From the cell containing the given text, extract its center point as (X, Y) coordinate. 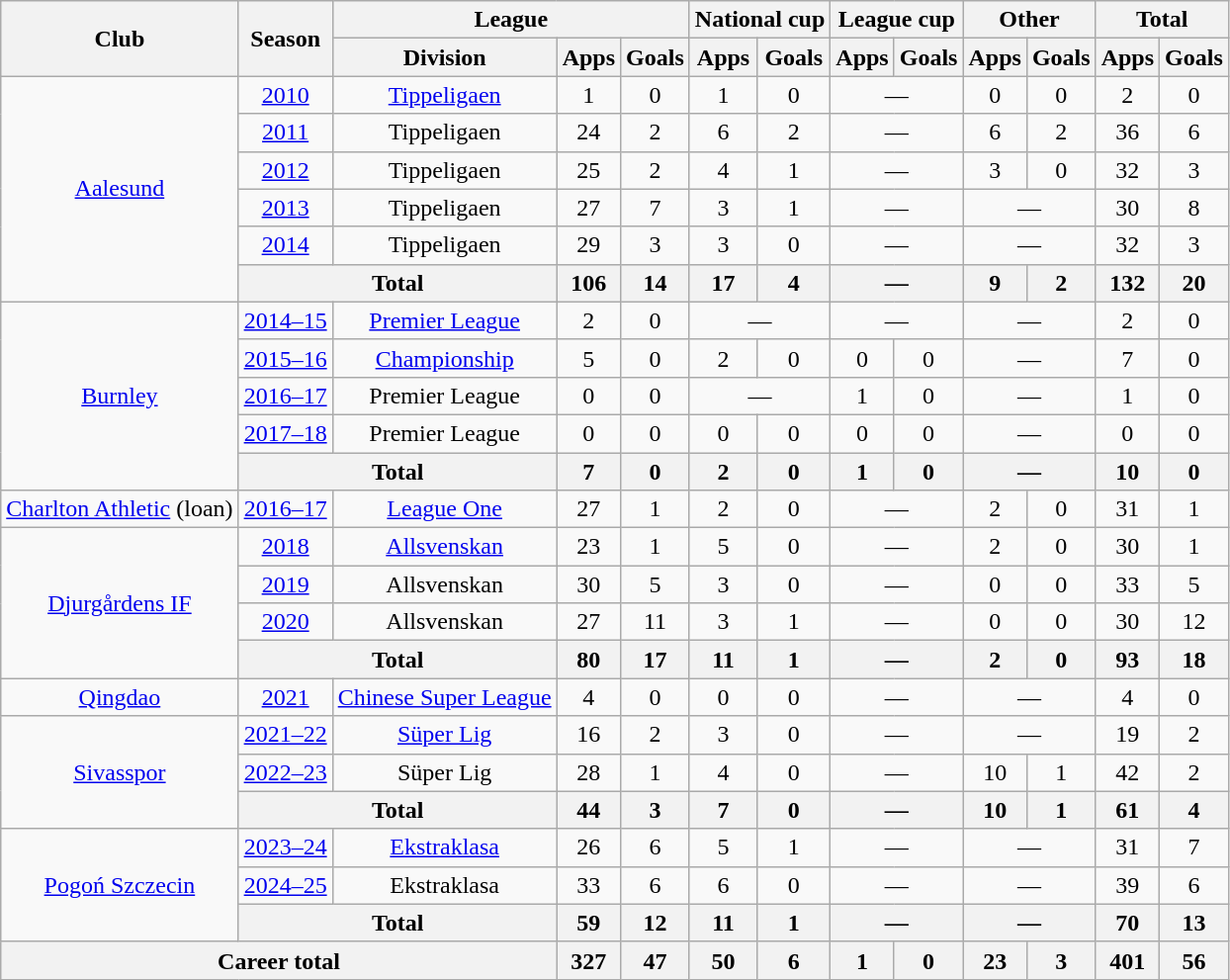
44 (588, 810)
26 (588, 847)
2013 (285, 208)
Aalesund (120, 189)
2011 (285, 133)
29 (588, 245)
25 (588, 170)
League cup (897, 20)
Burnley (120, 396)
Chinese Super League (445, 697)
Other (1029, 20)
2014 (285, 245)
2022–23 (285, 772)
70 (1127, 923)
16 (588, 735)
47 (656, 960)
Championship (445, 358)
2024–25 (285, 885)
28 (588, 772)
2015–16 (285, 358)
327 (588, 960)
9 (995, 283)
93 (1127, 660)
2021–22 (285, 735)
61 (1127, 810)
2021 (285, 697)
Qingdao (120, 697)
2014–15 (285, 320)
401 (1127, 960)
2010 (285, 95)
National cup (759, 20)
Career total (279, 960)
24 (588, 133)
2023–24 (285, 847)
8 (1194, 208)
39 (1127, 885)
59 (588, 923)
19 (1127, 735)
Sivasspor (120, 772)
2012 (285, 170)
2020 (285, 622)
13 (1194, 923)
Club (120, 39)
18 (1194, 660)
2018 (285, 547)
14 (656, 283)
80 (588, 660)
106 (588, 283)
56 (1194, 960)
League One (445, 509)
20 (1194, 283)
League (510, 20)
2019 (285, 584)
Djurgårdens IF (120, 603)
Division (445, 57)
Pogoń Szczecin (120, 885)
Season (285, 39)
Charlton Athletic (loan) (120, 509)
132 (1127, 283)
36 (1127, 133)
42 (1127, 772)
50 (723, 960)
2017–18 (285, 433)
